Locate the cell with the specified text and output its [X, Y] center coordinate. 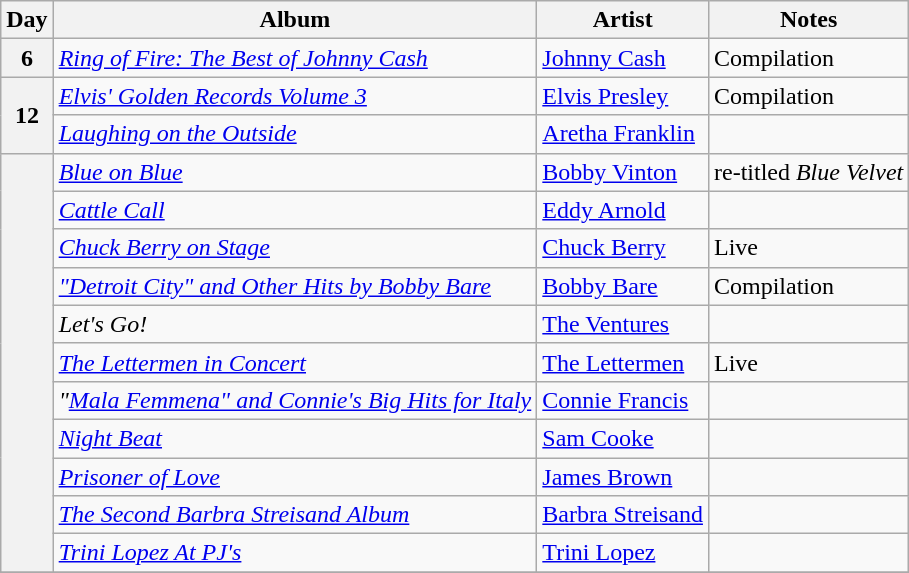
Ring of Fire: The Best of Johnny Cash [295, 58]
James Brown [623, 477]
Chuck Berry [623, 248]
Blue on Blue [295, 172]
Laughing on the Outside [295, 134]
Prisoner of Love [295, 477]
Johnny Cash [623, 58]
Connie Francis [623, 400]
Night Beat [295, 438]
Cattle Call [295, 210]
Elvis' Golden Records Volume 3 [295, 96]
Day [27, 20]
The Lettermen in Concert [295, 362]
re-titled Blue Velvet [808, 172]
Album [295, 20]
Barbra Streisand [623, 515]
Bobby Vinton [623, 172]
Let's Go! [295, 324]
Eddy Arnold [623, 210]
Elvis Presley [623, 96]
6 [27, 58]
Chuck Berry on Stage [295, 248]
12 [27, 115]
The Second Barbra Streisand Album [295, 515]
The Ventures [623, 324]
Notes [808, 20]
Sam Cooke [623, 438]
The Lettermen [623, 362]
Bobby Bare [623, 286]
Trini Lopez At PJ's [295, 553]
"Detroit City" and Other Hits by Bobby Bare [295, 286]
Aretha Franklin [623, 134]
Artist [623, 20]
"Mala Femmena" and Connie's Big Hits for Italy [295, 400]
Trini Lopez [623, 553]
